Search for the cell housing the specified text and yield its (X, Y) center coordinate. 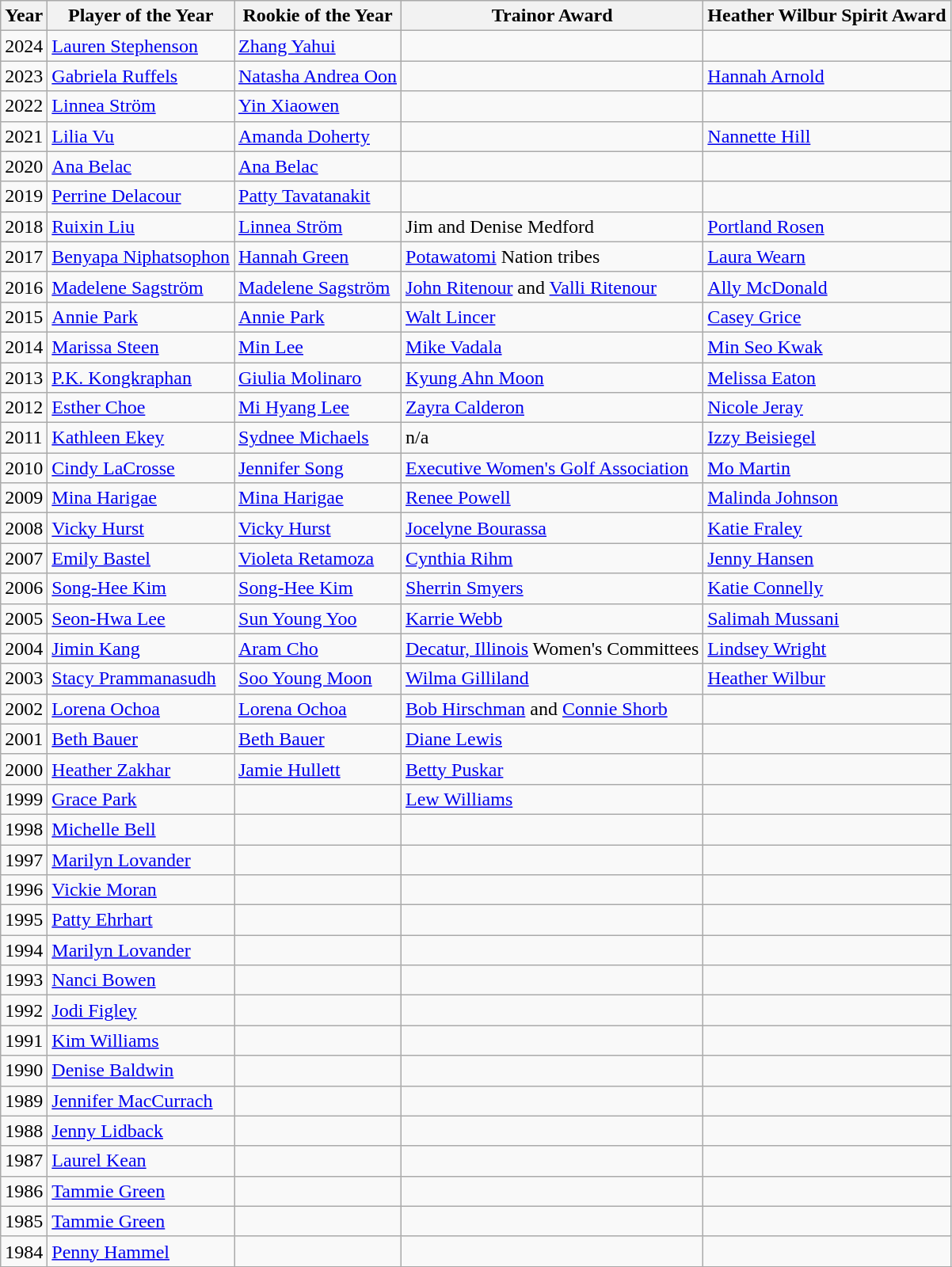
Perrine Delacour (141, 196)
1988 (24, 1131)
2022 (24, 106)
Denise Baldwin (141, 1071)
Izzy Beisiegel (827, 438)
Soo Young Moon (318, 679)
Jenny Hansen (827, 558)
Walt Lincer (553, 317)
2016 (24, 287)
Bob Hirschman and Connie Shorb (553, 709)
Stacy Prammanasudh (141, 679)
Emily Bastel (141, 558)
Jennifer MacCurrach (141, 1101)
1986 (24, 1191)
John Ritenour and Valli Ritenour (553, 287)
1995 (24, 920)
Jodi Figley (141, 1010)
Cindy LaCrosse (141, 468)
Kyung Ahn Moon (553, 378)
Mi Hyang Lee (318, 408)
Salimah Mussani (827, 618)
2005 (24, 618)
Gabriela Ruffels (141, 76)
1994 (24, 950)
Zayra Calderon (553, 408)
2007 (24, 558)
Sydnee Michaels (318, 438)
2017 (24, 257)
2014 (24, 347)
Jim and Denise Medford (553, 226)
Portland Rosen (827, 226)
1984 (24, 1251)
1985 (24, 1221)
2002 (24, 709)
2003 (24, 679)
2000 (24, 769)
Heather Zakhar (141, 769)
Hannah Green (318, 257)
Cynthia Rihm (553, 558)
Patty Tavatanakit (318, 196)
Jenny Lidback (141, 1131)
Karrie Webb (553, 618)
1990 (24, 1071)
Min Seo Kwak (827, 347)
Vickie Moran (141, 890)
Amanda Doherty (318, 136)
Casey Grice (827, 317)
Nicole Jeray (827, 408)
P.K. Kongkraphan (141, 378)
Hannah Arnold (827, 76)
2010 (24, 468)
1992 (24, 1010)
2012 (24, 408)
Seon-Hwa Lee (141, 618)
Betty Puskar (553, 769)
Rookie of the Year (318, 16)
Heather Wilbur (827, 679)
Katie Fraley (827, 528)
Sherrin Smyers (553, 588)
Esther Choe (141, 408)
Laura Wearn (827, 257)
Year (24, 16)
Mike Vadala (553, 347)
2018 (24, 226)
Malinda Johnson (827, 498)
Ruixin Liu (141, 226)
Yin Xiaowen (318, 106)
Jocelyne Bourassa (553, 528)
Min Lee (318, 347)
Jamie Hullett (318, 769)
1991 (24, 1041)
Michelle Bell (141, 829)
Potawatomi Nation tribes (553, 257)
1999 (24, 799)
2008 (24, 528)
2009 (24, 498)
1998 (24, 829)
Ally McDonald (827, 287)
Trainor Award (553, 16)
Kathleen Ekey (141, 438)
2001 (24, 739)
Jimin Kang (141, 649)
Grace Park (141, 799)
1997 (24, 859)
2020 (24, 166)
2004 (24, 649)
Lauren Stephenson (141, 46)
Lew Williams (553, 799)
2011 (24, 438)
Sun Young Yoo (318, 618)
2023 (24, 76)
Laurel Kean (141, 1161)
2019 (24, 196)
Player of the Year (141, 16)
Lilia Vu (141, 136)
Katie Connelly (827, 588)
2015 (24, 317)
2006 (24, 588)
Zhang Yahui (318, 46)
Aram Cho (318, 649)
Melissa Eaton (827, 378)
Kim Williams (141, 1041)
Benyapa Niphatsophon (141, 257)
Heather Wilbur Spirit Award (827, 16)
Lindsey Wright (827, 649)
1989 (24, 1101)
Marissa Steen (141, 347)
Giulia Molinaro (318, 378)
Jennifer Song (318, 468)
2013 (24, 378)
Patty Ehrhart (141, 920)
1996 (24, 890)
Penny Hammel (141, 1251)
1993 (24, 980)
Nannette Hill (827, 136)
Diane Lewis (553, 739)
Renee Powell (553, 498)
Violeta Retamoza (318, 558)
Decatur, Illinois Women's Committees (553, 649)
Natasha Andrea Oon (318, 76)
Wilma Gilliland (553, 679)
2024 (24, 46)
n/a (553, 438)
1987 (24, 1161)
Nanci Bowen (141, 980)
2021 (24, 136)
Executive Women's Golf Association (553, 468)
Mo Martin (827, 468)
